Return the (x, y) coordinate for the center point of the cell that contains the specified text.  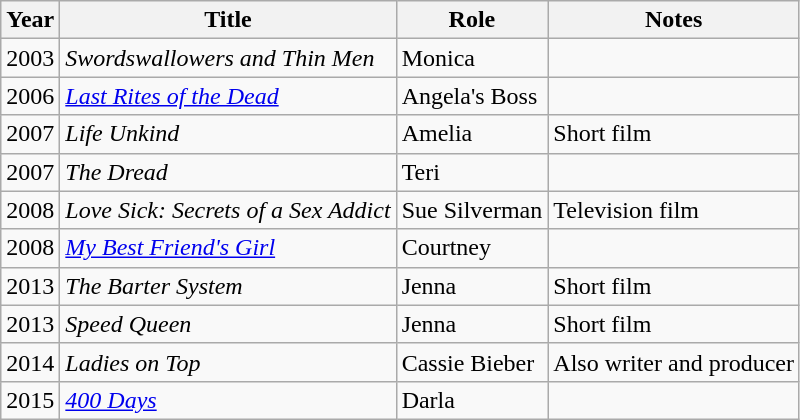
Notes (674, 20)
Monica (472, 58)
My Best Friend's Girl (228, 248)
Angela's Boss (472, 96)
Love Sick: Secrets of a Sex Addict (228, 210)
Courtney (472, 248)
Life Unkind (228, 134)
2006 (30, 96)
2015 (30, 400)
Last Rites of the Dead (228, 96)
Swordswallowers and Thin Men (228, 58)
Role (472, 20)
Also writer and producer (674, 362)
2003 (30, 58)
Speed Queen (228, 324)
Title (228, 20)
Ladies on Top (228, 362)
Television film (674, 210)
Cassie Bieber (472, 362)
Amelia (472, 134)
The Barter System (228, 286)
Teri (472, 172)
Sue Silverman (472, 210)
The Dread (228, 172)
Darla (472, 400)
2014 (30, 362)
400 Days (228, 400)
Year (30, 20)
